Scan for the cell matching the given text and deliver its [x, y] coordinate at center. 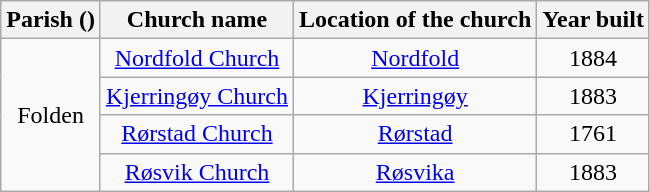
Nordfold [416, 58]
Parish () [51, 20]
Kjerringøy [416, 96]
Rørstad [416, 134]
Røsvika [416, 172]
Rørstad Church [196, 134]
Kjerringøy Church [196, 96]
Location of the church [416, 20]
Church name [196, 20]
Nordfold Church [196, 58]
1761 [594, 134]
Røsvik Church [196, 172]
Year built [594, 20]
1884 [594, 58]
Folden [51, 115]
